Locate the cell with the specified text and output its [X, Y] center coordinate. 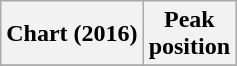
Peak position [189, 34]
Chart (2016) [72, 34]
